From the cell containing the given text, extract its center point as [X, Y] coordinate. 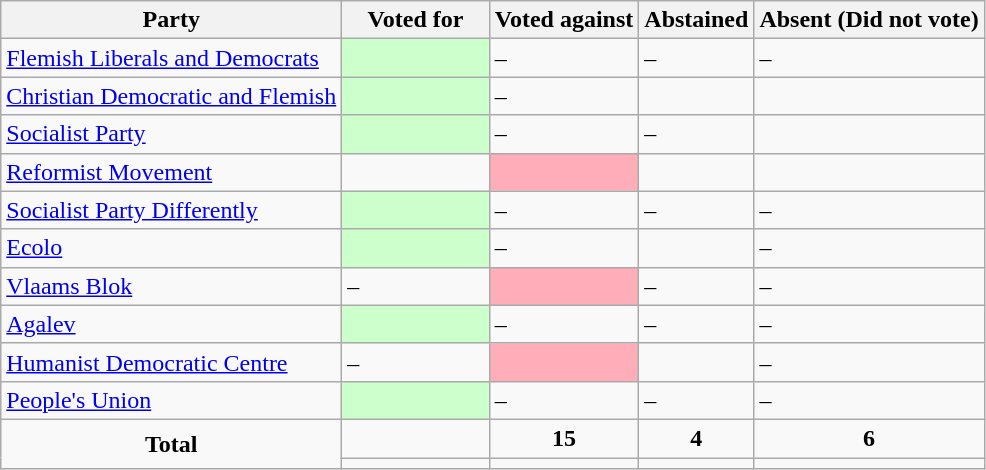
Christian Democratic and Flemish [172, 96]
Agalev [172, 324]
Party [172, 20]
Socialist Party Differently [172, 210]
Socialist Party [172, 134]
6 [869, 438]
People's Union [172, 400]
Voted against [564, 20]
Total [172, 444]
Voted for [416, 20]
Flemish Liberals and Democrats [172, 58]
Absent (Did not vote) [869, 20]
15 [564, 438]
Vlaams Blok [172, 286]
Humanist Democratic Centre [172, 362]
4 [696, 438]
Reformist Movement [172, 172]
Ecolo [172, 248]
Abstained [696, 20]
